For the text-containing cell, return its midpoint in [x, y] coordinate format. 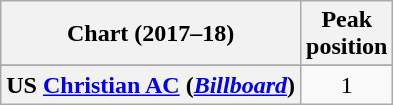
Peakposition [347, 34]
Chart (2017–18) [151, 34]
US Christian AC (Billboard) [151, 85]
1 [347, 85]
